Detect which cell encompasses the target text, then output its [X, Y] center coordinate. 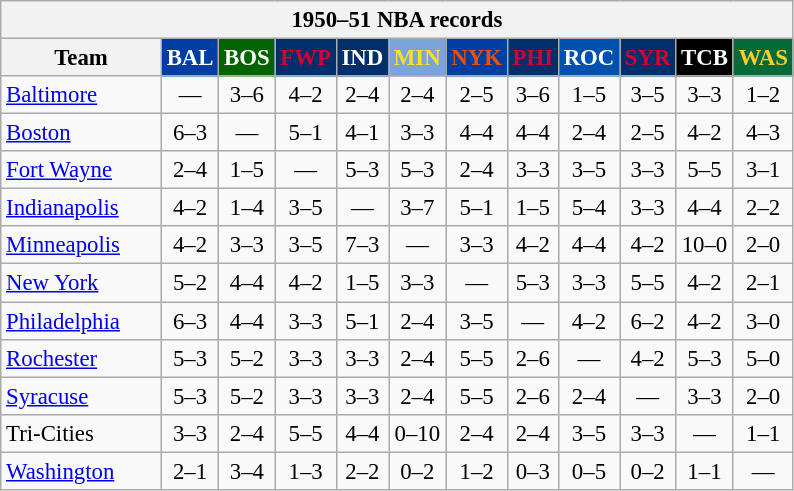
0–10 [418, 433]
7–3 [362, 245]
NYK [476, 58]
1950–51 NBA records [397, 20]
3–7 [418, 208]
Indianapolis [82, 208]
BOS [247, 58]
0–3 [532, 471]
Rochester [82, 358]
0–5 [588, 471]
10–0 [704, 245]
FWP [306, 58]
3–4 [247, 471]
IND [362, 58]
4–1 [362, 133]
BAL [190, 58]
Boston [82, 133]
3–0 [763, 321]
ROC [588, 58]
5–0 [763, 358]
TCB [704, 58]
4–3 [763, 133]
5–4 [588, 208]
Fort Wayne [82, 170]
New York [82, 283]
Philadelphia [82, 321]
6–2 [648, 321]
Tri-Cities [82, 433]
Washington [82, 471]
Minneapolis [82, 245]
Baltimore [82, 95]
1–3 [306, 471]
PHI [532, 58]
WAS [763, 58]
Syracuse [82, 396]
1–4 [247, 208]
Team [82, 58]
3–1 [763, 170]
MIN [418, 58]
SYR [648, 58]
